Provide the (x, y) coordinate of the cell's center where the given text is located.  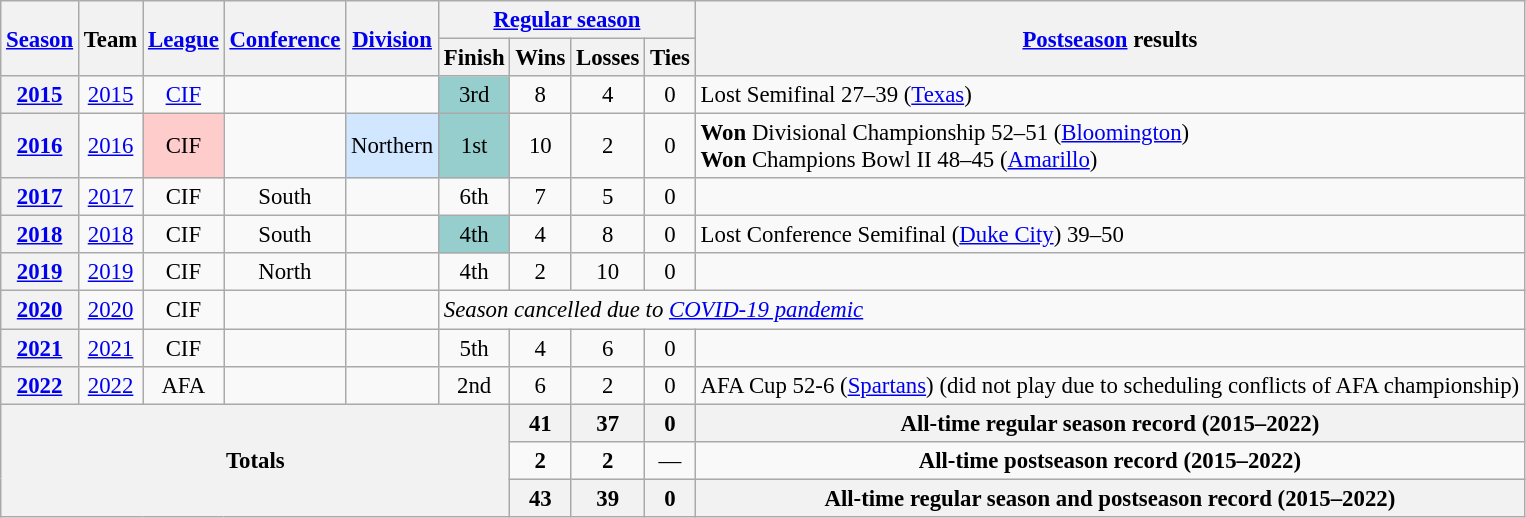
37 (608, 423)
North (285, 273)
Season cancelled due to COVID-19 pandemic (981, 310)
Totals (256, 460)
2nd (474, 385)
Ties (670, 58)
All-time postseason record (2015–2022) (1110, 460)
5th (474, 348)
Lost Semifinal 27–39 (Texas) (1110, 95)
Losses (608, 58)
AFA (184, 385)
All-time regular season and postseason record (2015–2022) (1110, 498)
Season (40, 38)
43 (540, 498)
League (184, 38)
Regular season (566, 20)
Won Divisional Championship 52–51 (Bloomington)Won Champions Bowl II 48–45 (Amarillo) (1110, 146)
Division (392, 38)
AFA Cup 52-6 (Spartans) (did not play due to scheduling conflicts of AFA championship) (1110, 385)
1st (474, 146)
3rd (474, 95)
All-time regular season record (2015–2022) (1110, 423)
Conference (285, 38)
Lost Conference Semifinal (Duke City) 39–50 (1110, 235)
Northern (392, 146)
39 (608, 498)
7 (540, 197)
Postseason results (1110, 38)
5 (608, 197)
6th (474, 197)
— (670, 460)
Team (110, 38)
Finish (474, 58)
41 (540, 423)
Wins (540, 58)
